Return (x, y) of the center of cell containing provided text 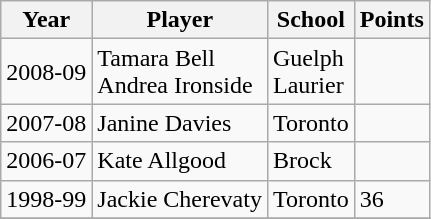
GuelphLaurier (310, 72)
Jackie Cherevaty (180, 199)
36 (392, 199)
Tamara BellAndrea Ironside (180, 72)
2007-08 (46, 123)
1998-99 (46, 199)
Player (180, 20)
Brock (310, 161)
Year (46, 20)
2008-09 (46, 72)
Kate Allgood (180, 161)
Points (392, 20)
Janine Davies (180, 123)
School (310, 20)
2006-07 (46, 161)
